Return (x, y) of the center of cell containing provided text 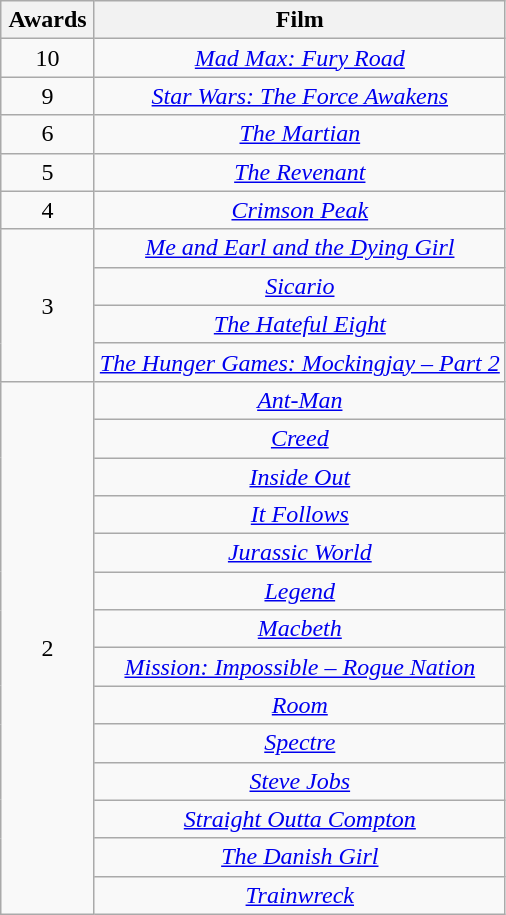
9 (48, 96)
6 (48, 134)
Awards (48, 20)
Film (300, 20)
Straight Outta Compton (300, 819)
Trainwreck (300, 895)
Room (300, 705)
Me and Earl and the Dying Girl (300, 248)
The Danish Girl (300, 857)
Crimson Peak (300, 210)
The Martian (300, 134)
Inside Out (300, 477)
Macbeth (300, 629)
Legend (300, 591)
Creed (300, 438)
The Hunger Games: Mockingjay – Part 2 (300, 362)
10 (48, 58)
Sicario (300, 286)
Jurassic World (300, 553)
Steve Jobs (300, 781)
5 (48, 172)
Star Wars: The Force Awakens (300, 96)
4 (48, 210)
It Follows (300, 515)
3 (48, 305)
Spectre (300, 743)
The Hateful Eight (300, 324)
The Revenant (300, 172)
Ant-Man (300, 400)
Mission: Impossible – Rogue Nation (300, 667)
2 (48, 648)
Mad Max: Fury Road (300, 58)
